Pinpoint the cell where the given text exists, returning its [X, Y] midpoint coordinate. 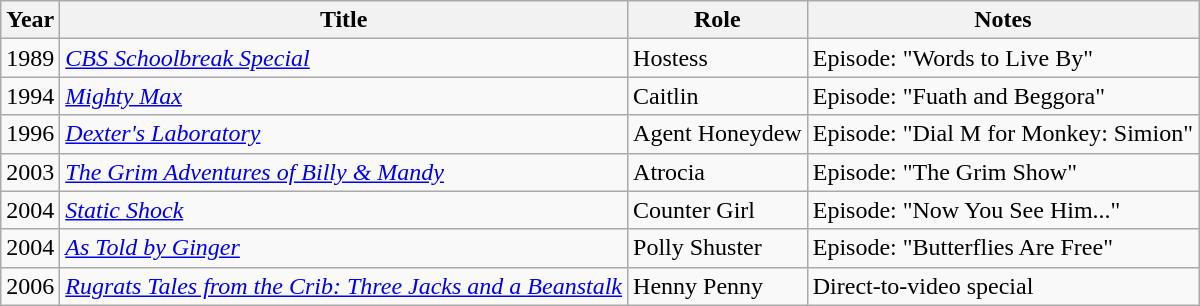
Notes [1002, 20]
The Grim Adventures of Billy & Mandy [344, 172]
Episode: "Fuath and Beggora" [1002, 96]
1996 [30, 134]
Episode: "Now You See Him..." [1002, 210]
Atrocia [718, 172]
Year [30, 20]
CBS Schoolbreak Special [344, 58]
Agent Honeydew [718, 134]
Direct-to-video special [1002, 286]
As Told by Ginger [344, 248]
Hostess [718, 58]
Static Shock [344, 210]
1989 [30, 58]
Mighty Max [344, 96]
Title [344, 20]
Henny Penny [718, 286]
Role [718, 20]
Episode: "Butterflies Are Free" [1002, 248]
2006 [30, 286]
Caitlin [718, 96]
Dexter's Laboratory [344, 134]
Counter Girl [718, 210]
1994 [30, 96]
Polly Shuster [718, 248]
Episode: "Dial M for Monkey: Simion" [1002, 134]
Rugrats Tales from the Crib: Three Jacks and a Beanstalk [344, 286]
2003 [30, 172]
Episode: "The Grim Show" [1002, 172]
Episode: "Words to Live By" [1002, 58]
